Extract the [X, Y] coordinate from the center of the cell holding the provided text.  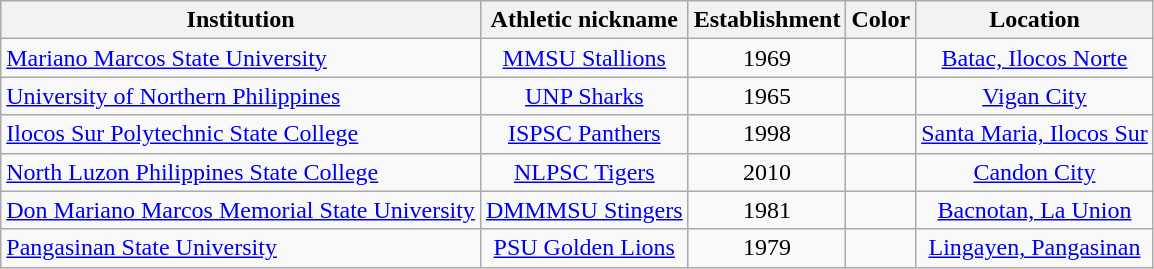
1998 [767, 134]
1981 [767, 210]
PSU Golden Lions [584, 248]
MMSU Stallions [584, 58]
Don Mariano Marcos Memorial State University [241, 210]
Mariano Marcos State University [241, 58]
1965 [767, 96]
Color [881, 20]
Vigan City [1035, 96]
1969 [767, 58]
DMMMSU Stingers [584, 210]
Batac, Ilocos Norte [1035, 58]
2010 [767, 172]
Lingayen, Pangasinan [1035, 248]
UNP Sharks [584, 96]
North Luzon Philippines State College [241, 172]
Institution [241, 20]
Athletic nickname [584, 20]
Candon City [1035, 172]
Santa Maria, Ilocos Sur [1035, 134]
ISPSC Panthers [584, 134]
University of Northern Philippines [241, 96]
Pangasinan State University [241, 248]
1979 [767, 248]
Bacnotan, La Union [1035, 210]
Location [1035, 20]
Ilocos Sur Polytechnic State College [241, 134]
NLPSC Tigers [584, 172]
Establishment [767, 20]
